Scan for the cell matching the given text and deliver its (X, Y) coordinate at center. 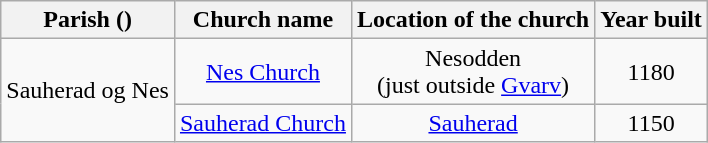
1150 (652, 123)
Sauherad Church (262, 123)
1180 (652, 72)
Sauherad og Nes (88, 90)
Sauherad (472, 123)
Nes Church (262, 72)
Year built (652, 20)
Nesodden(just outside Gvarv) (472, 72)
Parish () (88, 20)
Location of the church (472, 20)
Church name (262, 20)
